Return the (x, y) coordinate for the center point of the cell that contains the specified text.  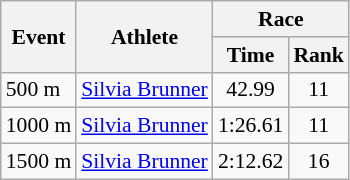
Rank (318, 55)
1500 m (38, 162)
500 m (38, 90)
Race (281, 19)
1000 m (38, 126)
42.99 (250, 90)
Athlete (144, 36)
1:26.61 (250, 126)
16 (318, 162)
2:12.62 (250, 162)
Event (38, 36)
Time (250, 55)
